Provide the (x, y) coordinate of the cell's center where the given text is located.  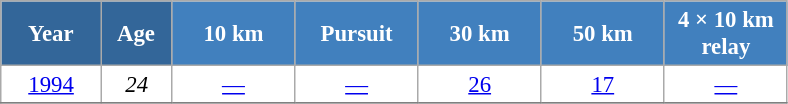
10 km (234, 34)
24 (136, 85)
4 × 10 km relay (726, 34)
Year (52, 34)
1994 (52, 85)
26 (480, 85)
Age (136, 34)
30 km (480, 34)
17 (602, 85)
Pursuit (356, 34)
50 km (602, 34)
